Find where the given text appears and provide that cell's center as (X, Y) coordinate. 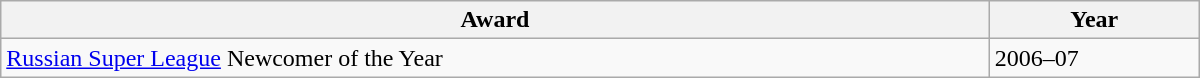
Award (496, 20)
Russian Super League Newcomer of the Year (496, 58)
2006–07 (1094, 58)
Year (1094, 20)
